For the text-containing cell, return its midpoint in (x, y) coordinate format. 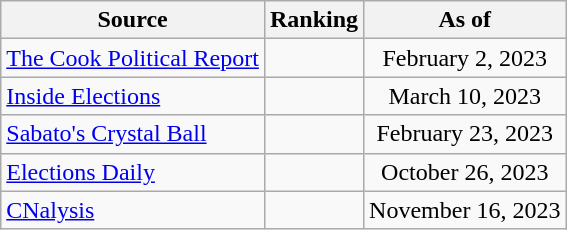
Elections Daily (133, 172)
Sabato's Crystal Ball (133, 134)
As of (465, 20)
November 16, 2023 (465, 210)
The Cook Political Report (133, 58)
Source (133, 20)
Ranking (314, 20)
February 2, 2023 (465, 58)
October 26, 2023 (465, 172)
CNalysis (133, 210)
March 10, 2023 (465, 96)
February 23, 2023 (465, 134)
Inside Elections (133, 96)
